Return the (x, y) coordinate for the center point of the cell that contains the specified text.  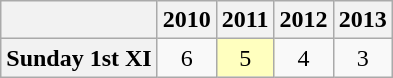
Sunday 1st XI (79, 58)
2011 (245, 20)
2010 (186, 20)
2012 (304, 20)
3 (362, 58)
4 (304, 58)
5 (245, 58)
2013 (362, 20)
6 (186, 58)
